Pinpoint the cell where the given text exists, returning its (x, y) midpoint coordinate. 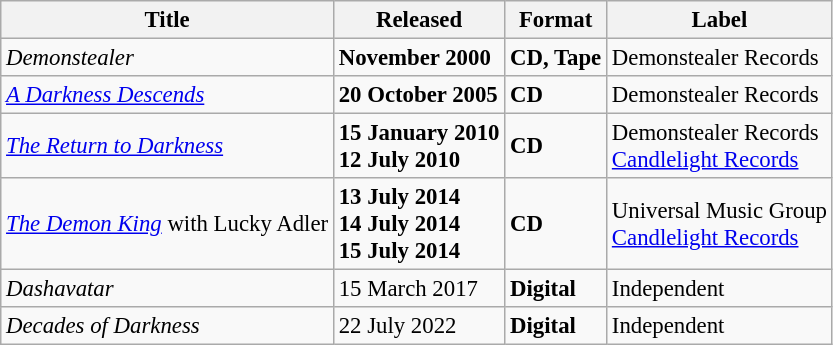
The Return to Darkness (168, 146)
Dashavatar (168, 289)
Title (168, 20)
Demonstealer (168, 58)
The Demon King with Lucky Adler (168, 224)
Demonstealer Records Candlelight Records (720, 146)
A Darkness Descends (168, 95)
CD, Tape (556, 58)
Independent (720, 289)
15 March 2017 (418, 289)
Released (418, 20)
13 July 2014 14 July 2014 15 July 2014 (418, 224)
20 October 2005 (418, 95)
Label (720, 20)
November 2000 (418, 58)
Format (556, 20)
Universal Music Group Candlelight Records (720, 224)
Digital (556, 289)
15 January 2010 12 July 2010 (418, 146)
